Detect which cell encompasses the target text, then output its (x, y) center coordinate. 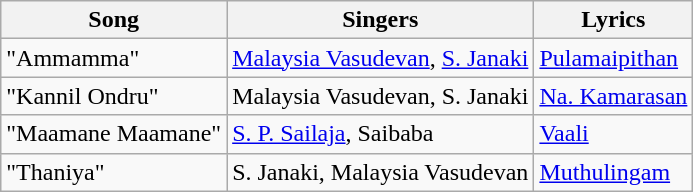
Vaali (614, 134)
Song (114, 20)
"Ammamma" (114, 58)
Muthulingam (614, 172)
S. P. Sailaja, Saibaba (380, 134)
Singers (380, 20)
S. Janaki, Malaysia Vasudevan (380, 172)
"Kannil Ondru" (114, 96)
Na. Kamarasan (614, 96)
Lyrics (614, 20)
"Maamane Maamane" (114, 134)
Pulamaipithan (614, 58)
"Thaniya" (114, 172)
